Provide the [x, y] coordinate of the cell's center where the given text is located.  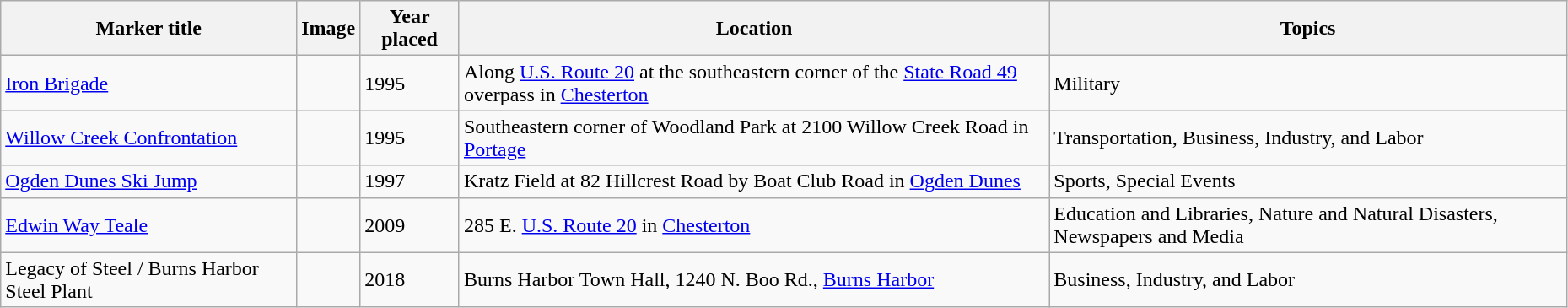
Year placed [410, 29]
Education and Libraries, Nature and Natural Disasters, Newspapers and Media [1308, 224]
Willow Creek Confrontation [148, 138]
Business, Industry, and Labor [1308, 280]
Marker title [148, 29]
Location [754, 29]
2018 [410, 280]
Ogden Dunes Ski Jump [148, 181]
Kratz Field at 82 Hillcrest Road by Boat Club Road in Ogden Dunes [754, 181]
Topics [1308, 29]
Burns Harbor Town Hall, 1240 N. Boo Rd., Burns Harbor [754, 280]
Edwin Way Teale [148, 224]
Military [1308, 83]
Along U.S. Route 20 at the southeastern corner of the State Road 49 overpass in Chesterton [754, 83]
2009 [410, 224]
Iron Brigade [148, 83]
Transportation, Business, Industry, and Labor [1308, 138]
Southeastern corner of Woodland Park at 2100 Willow Creek Road in Portage [754, 138]
285 E. U.S. Route 20 in Chesterton [754, 224]
Sports, Special Events [1308, 181]
Legacy of Steel / Burns Harbor Steel Plant [148, 280]
Image [329, 29]
1997 [410, 181]
